Identify which cell holds the provided text, then report its [X, Y] central coordinate. 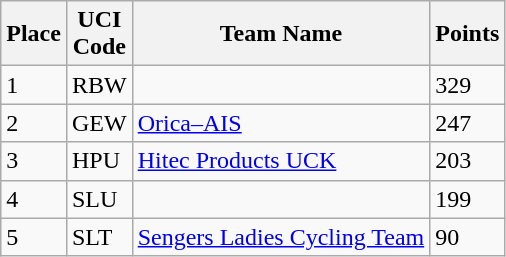
1 [34, 85]
Team Name [281, 34]
2 [34, 123]
HPU [99, 161]
Points [468, 34]
SLU [99, 199]
5 [34, 237]
247 [468, 123]
Sengers Ladies Cycling Team [281, 237]
SLT [99, 237]
Place [34, 34]
329 [468, 85]
UCICode [99, 34]
Hitec Products UCK [281, 161]
90 [468, 237]
4 [34, 199]
Orica–AIS [281, 123]
RBW [99, 85]
3 [34, 161]
199 [468, 199]
GEW [99, 123]
203 [468, 161]
